Provide the [x, y] coordinate of the cell's center where the given text is located.  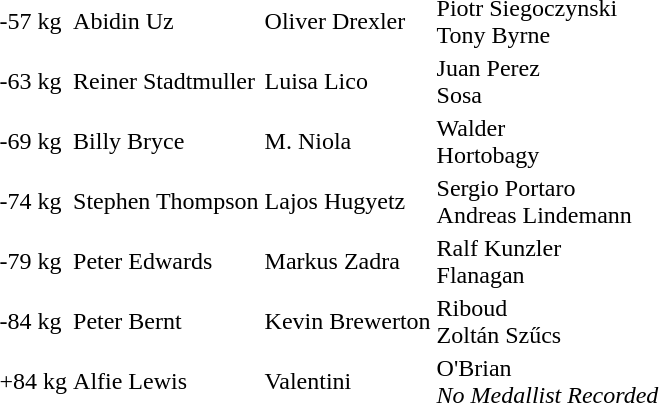
Billy Bryce [166, 142]
Lajos Hugyetz [348, 202]
Peter Edwards [166, 262]
Kevin Brewerton [348, 322]
Stephen Thompson [166, 202]
Reiner Stadtmuller [166, 82]
Peter Bernt [166, 322]
Luisa Lico [348, 82]
Markus Zadra [348, 262]
M. Niola [348, 142]
